Pinpoint the cell where the given text exists, returning its [x, y] midpoint coordinate. 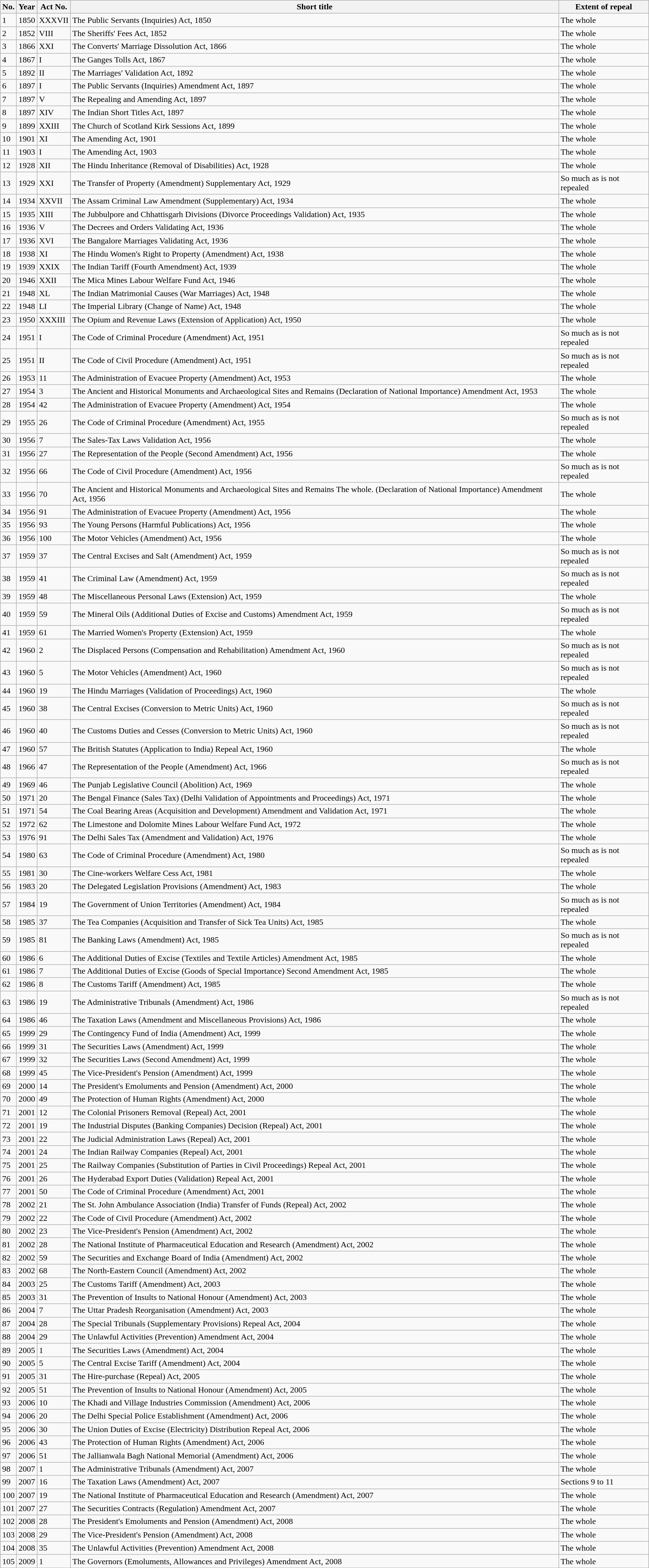
The President's Emoluments and Pension (Amendment) Act, 2008 [314, 1522]
The British Statutes (Application to India) Repeal Act, 1960 [314, 749]
The Customs Duties and Cesses (Conversion to Metric Units) Act, 1960 [314, 731]
The Governors (Emoluments, Allowances and Privileges) Amendment Act, 2008 [314, 1561]
The Securities and Exchange Board of India (Amendment) Act, 2002 [314, 1258]
39 [8, 596]
The Khadi and Village Industries Commission (Amendment) Act, 2006 [314, 1403]
53 [8, 837]
The Uttar Pradesh Reorganisation (Amendment) Act, 2003 [314, 1310]
The Administration of Evacuee Property (Amendment) Act, 1954 [314, 405]
9 [8, 126]
1892 [27, 73]
56 [8, 886]
The Sales-Tax Laws Validation Act, 1956 [314, 440]
The Additional Duties of Excise (Textiles and Textile Articles) Amendment Act, 1985 [314, 958]
The Motor Vehicles (Amendment) Act, 1956 [314, 538]
The Delhi Special Police Establishment (Amendment) Act, 2006 [314, 1416]
The Assam Criminal Law Amendment (Supplementary) Act, 1934 [314, 201]
104 [8, 1548]
77 [8, 1192]
The Indian Railway Companies (Repeal) Act, 2001 [314, 1152]
The Miscellaneous Personal Laws (Extension) Act, 1959 [314, 596]
75 [8, 1165]
The Public Servants (Inquiries) Act, 1850 [314, 20]
The Bangalore Marriages Validating Act, 1936 [314, 241]
The Sheriffs' Fees Act, 1852 [314, 33]
86 [8, 1310]
The Coal Bearing Areas (Acquisition and Development) Amendment and Validation Act, 1971 [314, 811]
Short title [314, 7]
33 [8, 494]
The Imperial Library (Change of Name) Act, 1948 [314, 307]
XXXIII [54, 320]
74 [8, 1152]
The Government of Union Territories (Amendment) Act, 1984 [314, 904]
XXII [54, 280]
76 [8, 1179]
VIII [54, 33]
18 [8, 254]
XXXVII [54, 20]
The Central Excises (Conversion to Metric Units) Act, 1960 [314, 709]
89 [8, 1350]
The Protection of Human Rights (Amendment) Act, 2006 [314, 1442]
The Indian Tariff (Fourth Amendment) Act, 1939 [314, 267]
The Unlawful Activities (Prevention) Amendment Act, 2004 [314, 1337]
98 [8, 1469]
The Additional Duties of Excise (Goods of Special Importance) Second Amendment Act, 1985 [314, 971]
1946 [27, 280]
1955 [27, 422]
1866 [27, 46]
The Securities Contracts (Regulation) Amendment Act, 2007 [314, 1508]
XVI [54, 241]
1953 [27, 378]
The Representation of the People (Second Amendment) Act, 1956 [314, 454]
The Mineral Oils (Additional Duties of Excise and Customs) Amendment Act, 1959 [314, 614]
64 [8, 1020]
The Limestone and Dolomite Mines Labour Welfare Fund Act, 1972 [314, 824]
The Code of Criminal Procedure (Amendment) Act, 2001 [314, 1192]
The Tea Companies (Acquisition and Transfer of Sick Tea Units) Act, 1985 [314, 922]
XXVII [54, 201]
The Ancient and Historical Monuments and Archaeological Sites and Remains (Declaration of National Importance) Amendment Act, 1953 [314, 391]
XXIII [54, 126]
103 [8, 1535]
The Administrative Tribunals (Amendment) Act, 2007 [314, 1469]
The Amending Act, 1901 [314, 139]
The Central Excises and Salt (Amendment) Act, 1959 [314, 556]
The Protection of Human Rights (Amendment) Act, 2000 [314, 1099]
83 [8, 1271]
85 [8, 1297]
The Hyderabad Export Duties (Validation) Repeal Act, 2001 [314, 1179]
The Prevention of Insults to National Honour (Amendment) Act, 2003 [314, 1297]
94 [8, 1416]
The Delhi Sales Tax (Amendment and Validation) Act, 1976 [314, 837]
88 [8, 1337]
The Ancient and Historical Monuments and Archaeological Sites and Remains The whole. (Declaration of National Importance) Amendment Act, 1956 [314, 494]
The Young Persons (Harmful Publications) Act, 1956 [314, 525]
The Code of Criminal Procedure (Amendment) Act, 1980 [314, 855]
105 [8, 1561]
1939 [27, 267]
The Securities Laws (Amendment) Act, 2004 [314, 1350]
The Converts' Marriage Dissolution Act, 1866 [314, 46]
The Securities Laws (Amendment) Act, 1999 [314, 1046]
The Unlawful Activities (Prevention) Amendment Act, 2008 [314, 1548]
1899 [27, 126]
The Criminal Law (Amendment) Act, 1959 [314, 578]
The Ganges Tolls Act, 1867 [314, 60]
1928 [27, 165]
1867 [27, 60]
4 [8, 60]
The Repealing and Amending Act, 1897 [314, 99]
1950 [27, 320]
The Prevention of Insults to National Honour (Amendment) Act, 2005 [314, 1389]
79 [8, 1218]
The Special Tribunals (Supplementary Provisions) Repeal Act, 2004 [314, 1324]
69 [8, 1086]
Year [27, 7]
The National Institute of Pharmaceutical Education and Research (Amendment) Act, 2002 [314, 1244]
72 [8, 1126]
The Contingency Fund of India (Amendment) Act, 1999 [314, 1033]
The Customs Tariff (Amendment) Act, 2003 [314, 1284]
The Delegated Legislation Provisions (Amendment) Act, 1983 [314, 886]
LI [54, 307]
The Punjab Legislative Council (Abolition) Act, 1969 [314, 785]
The Customs Tariff (Amendment) Act, 1985 [314, 984]
The National Institute of Pharmaceutical Education and Research (Amendment) Act, 2007 [314, 1495]
1972 [27, 824]
The Transfer of Property (Amendment) Supplementary Act, 1929 [314, 183]
XII [54, 165]
The Code of Criminal Procedure (Amendment) Act, 1955 [314, 422]
1980 [27, 855]
71 [8, 1112]
Extent of repeal [604, 7]
92 [8, 1389]
1984 [27, 904]
XIV [54, 112]
78 [8, 1205]
13 [8, 183]
The Displaced Persons (Compensation and Rehabilitation) Amendment Act, 1960 [314, 650]
The Married Women's Property (Extension) Act, 1959 [314, 632]
The Administration of Evacuee Property (Amendment) Act, 1956 [314, 512]
The Opium and Revenue Laws (Extension of Application) Act, 1950 [314, 320]
The Taxation Laws (Amendment) Act, 2007 [314, 1482]
55 [8, 873]
82 [8, 1258]
The Amending Act, 1903 [314, 152]
The Union Duties of Excise (Electricity) Distribution Repeal Act, 2006 [314, 1429]
34 [8, 512]
97 [8, 1456]
Sections 9 to 11 [604, 1482]
60 [8, 958]
The Administrative Tribunals (Amendment) Act, 1986 [314, 1002]
1976 [27, 837]
The Marriages' Validation Act, 1892 [314, 73]
67 [8, 1060]
1983 [27, 886]
Act No. [54, 7]
The Administration of Evacuee Property (Amendment) Act, 1953 [314, 378]
1969 [27, 785]
1929 [27, 183]
XL [54, 293]
1938 [27, 254]
The Central Excise Tariff (Amendment) Act, 2004 [314, 1363]
The Jubbulpore and Chhattisgarh Divisions (Divorce Proceedings Validation) Act, 1935 [314, 214]
The Hire-purchase (Repeal) Act, 2005 [314, 1376]
17 [8, 241]
The Securities Laws (Second Amendment) Act, 1999 [314, 1060]
52 [8, 824]
The Taxation Laws (Amendment and Miscellaneous Provisions) Act, 1986 [314, 1020]
87 [8, 1324]
The Vice-President's Pension (Amendment) Act, 2002 [314, 1231]
The Code of Civil Procedure (Amendment) Act, 2002 [314, 1218]
36 [8, 538]
The Judicial Administration Laws (Repeal) Act, 2001 [314, 1139]
1901 [27, 139]
65 [8, 1033]
No. [8, 7]
XIII [54, 214]
44 [8, 690]
80 [8, 1231]
1903 [27, 152]
The Bengal Finance (Sales Tax) (Delhi Validation of Appointments and Proceedings) Act, 1971 [314, 798]
The Public Servants (Inquiries) Amendment Act, 1897 [314, 86]
1934 [27, 201]
1966 [27, 767]
15 [8, 214]
XXIX [54, 267]
The North-Eastern Council (Amendment) Act, 2002 [314, 1271]
The Colonial Prisoners Removal (Repeal) Act, 2001 [314, 1112]
95 [8, 1429]
90 [8, 1363]
2009 [27, 1561]
The Mica Mines Labour Welfare Fund Act, 1946 [314, 280]
102 [8, 1522]
The Jallianwala Bagh National Memorial (Amendment) Act, 2006 [314, 1456]
The St. John Ambulance Association (India) Transfer of Funds (Repeal) Act, 2002 [314, 1205]
84 [8, 1284]
The Motor Vehicles (Amendment) Act, 1960 [314, 673]
The Code of Civil Procedure (Amendment) Act, 1951 [314, 360]
73 [8, 1139]
The Industrial Disputes (Banking Companies) Decision (Repeal) Act, 2001 [314, 1126]
96 [8, 1442]
The Hindu Inheritance (Removal of Disabilities) Act, 1928 [314, 165]
1852 [27, 33]
The Church of Scotland Kirk Sessions Act, 1899 [314, 126]
The Representation of the People (Amendment) Act, 1966 [314, 767]
The Cine-workers Welfare Cess Act, 1981 [314, 873]
The Hindu Women's Right to Property (Amendment) Act, 1938 [314, 254]
The Indian Short Titles Act, 1897 [314, 112]
The Code of Civil Procedure (Amendment) Act, 1956 [314, 472]
The Hindu Marriages (Validation of Proceedings) Act, 1960 [314, 690]
The Railway Companies (Substitution of Parties in Civil Proceedings) Repeal Act, 2001 [314, 1165]
101 [8, 1508]
58 [8, 922]
The Vice-President's Pension (Amendment) Act, 2008 [314, 1535]
The Indian Matrimonial Causes (War Marriages) Act, 1948 [314, 293]
1850 [27, 20]
The President's Emoluments and Pension (Amendment) Act, 2000 [314, 1086]
99 [8, 1482]
1981 [27, 873]
The Decrees and Orders Validating Act, 1936 [314, 227]
The Banking Laws (Amendment) Act, 1985 [314, 940]
1935 [27, 214]
The Vice-President's Pension (Amendment) Act, 1999 [314, 1073]
The Code of Criminal Procedure (Amendment) Act, 1951 [314, 338]
